Pinpoint the cell where the given text exists, returning its (X, Y) midpoint coordinate. 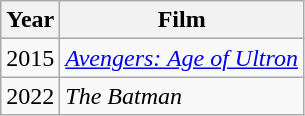
2015 (30, 58)
2022 (30, 96)
Year (30, 20)
Film (182, 20)
The Batman (182, 96)
Avengers: Age of Ultron (182, 58)
